Return [X, Y] of the center of cell containing provided text 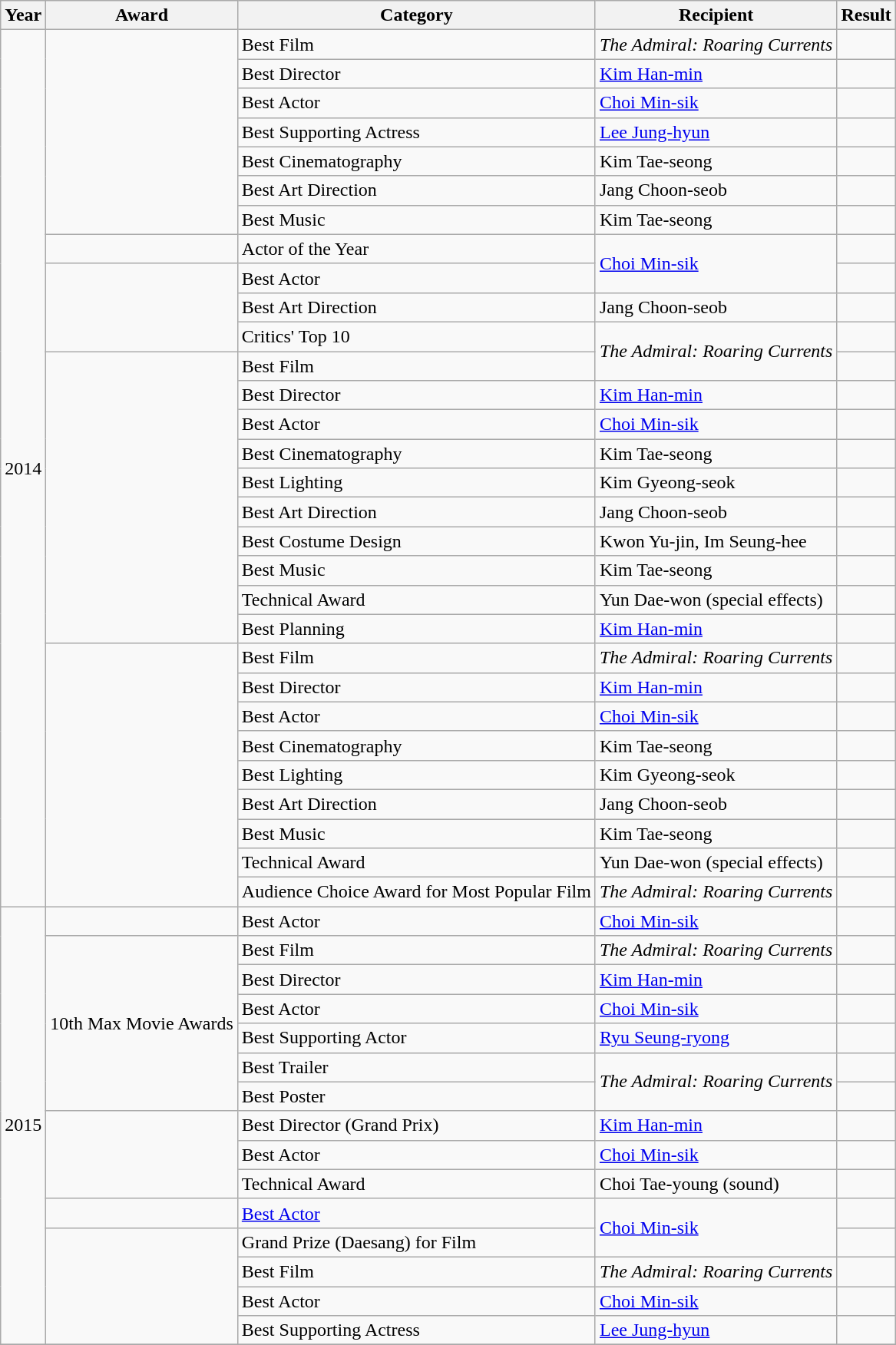
Audience Choice Award for Most Popular Film [416, 892]
Choi Tae-young (sound) [716, 1184]
Best Planning [416, 629]
Best Supporting Actor [416, 1038]
Best Costume Design [416, 541]
10th Max Movie Awards [142, 1023]
Ryu Seung-ryong [716, 1038]
2014 [23, 468]
Best Poster [416, 1096]
Kwon Yu-jin, Im Seung-hee [716, 541]
Best Director (Grand Prix) [416, 1125]
Best Trailer [416, 1067]
Year [23, 15]
Grand Prize (Daesang) for Film [416, 1242]
2015 [23, 1125]
Recipient [716, 15]
Category [416, 15]
Award [142, 15]
Actor of the Year [416, 249]
Critics' Top 10 [416, 336]
Result [866, 15]
